Identify which cell holds the provided text, then report its (X, Y) central coordinate. 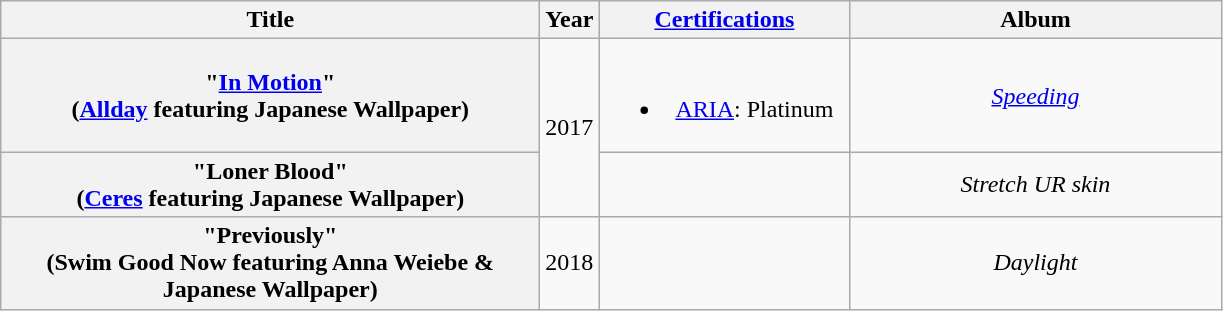
2017 (570, 128)
Album (1036, 20)
"Loner Blood"(Ceres featuring Japanese Wallpaper) (270, 184)
Stretch UR skin (1036, 184)
ARIA: Platinum (724, 96)
Speeding (1036, 96)
Year (570, 20)
"In Motion"(Allday featuring Japanese Wallpaper) (270, 96)
Certifications (724, 20)
"Previously"(Swim Good Now featuring Anna Weiebe & Japanese Wallpaper) (270, 263)
2018 (570, 263)
Daylight (1036, 263)
Title (270, 20)
